Detect which cell encompasses the target text, then output its [x, y] center coordinate. 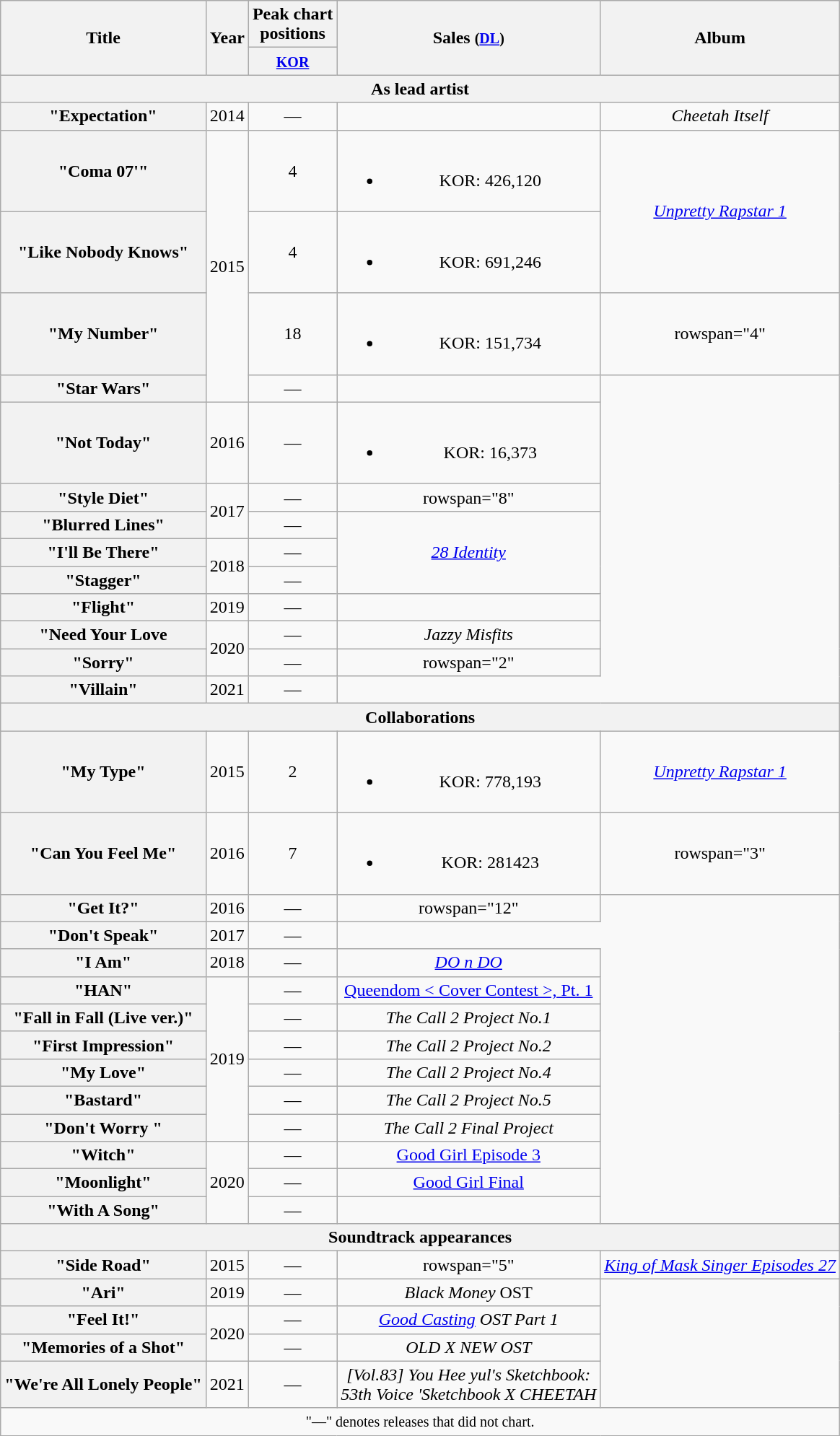
"—" denotes releases that did not chart. [420, 1422]
Soundtrack appearances [420, 1238]
rowspan="12" [469, 908]
The Call 2 Project No.1 [469, 1017]
Good Girl Final [469, 1183]
KOR: 691,246 [469, 253]
"I Am" [104, 963]
Cheetah Itself [720, 116]
2 [292, 772]
rowspan="4" [720, 333]
"Blurred Lines" [104, 525]
2014 [227, 116]
"Sorry" [104, 662]
7 [292, 853]
"Flight" [104, 608]
"Don't Speak" [104, 935]
"HAN" [104, 990]
KOR: 151,734 [469, 333]
rowspan="8" [469, 497]
"Not Today" [104, 443]
KOR: 16,373 [469, 443]
"We're All Lonely People" [104, 1384]
"My Number" [104, 333]
"Expectation" [104, 116]
Title [104, 38]
The Call 2 Final Project [469, 1128]
Queendom < Cover Contest >, Pt. 1 [469, 990]
"Coma 07'" [104, 170]
As lead artist [420, 89]
[Vol.83] You Hee yul's Sketchbook: 53th Voice 'Sketchbook X CHEETAH [469, 1384]
"Villain" [104, 690]
DO n DO [469, 963]
The Call 2 Project No.4 [469, 1072]
"Fall in Fall (Live ver.)" [104, 1017]
"Ari" [104, 1292]
Sales (DL) [469, 38]
"Side Road" [104, 1265]
"Bastard" [104, 1100]
28 Identity [469, 552]
"Witch" [104, 1155]
"My Love" [104, 1072]
rowspan="2" [469, 662]
KOR: 281423 [469, 853]
Year [227, 38]
KOR: 778,193 [469, 772]
Collaborations [420, 717]
rowspan="3" [720, 853]
Jazzy Misfits [469, 635]
"Stagger" [104, 579]
KOR [292, 61]
Good Girl Episode 3 [469, 1155]
"Need Your Love [104, 635]
Black Money OST [469, 1292]
"With A Song" [104, 1210]
"Don't Worry " [104, 1128]
"Can You Feel Me" [104, 853]
Peak chart positions [292, 25]
"My Type" [104, 772]
"Star Wars" [104, 388]
"Get It?" [104, 908]
rowspan="5" [469, 1265]
OLD X NEW OST [469, 1347]
King of Mask Singer Episodes 27 [720, 1265]
"First Impression" [104, 1045]
"I'll Be There" [104, 552]
"Feel It!" [104, 1320]
Album [720, 38]
"Like Nobody Knows" [104, 253]
"Moonlight" [104, 1183]
Good Casting OST Part 1 [469, 1320]
"Style Diet" [104, 497]
The Call 2 Project No.2 [469, 1045]
KOR: 426,120 [469, 170]
"Memories of a Shot" [104, 1347]
The Call 2 Project No.5 [469, 1100]
18 [292, 333]
